Provide the (X, Y) coordinate of the cell's center where the given text is located.  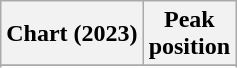
Peak position (189, 34)
Chart (2023) (72, 34)
